Return the (X, Y) coordinate for the center point of the cell that contains the specified text.  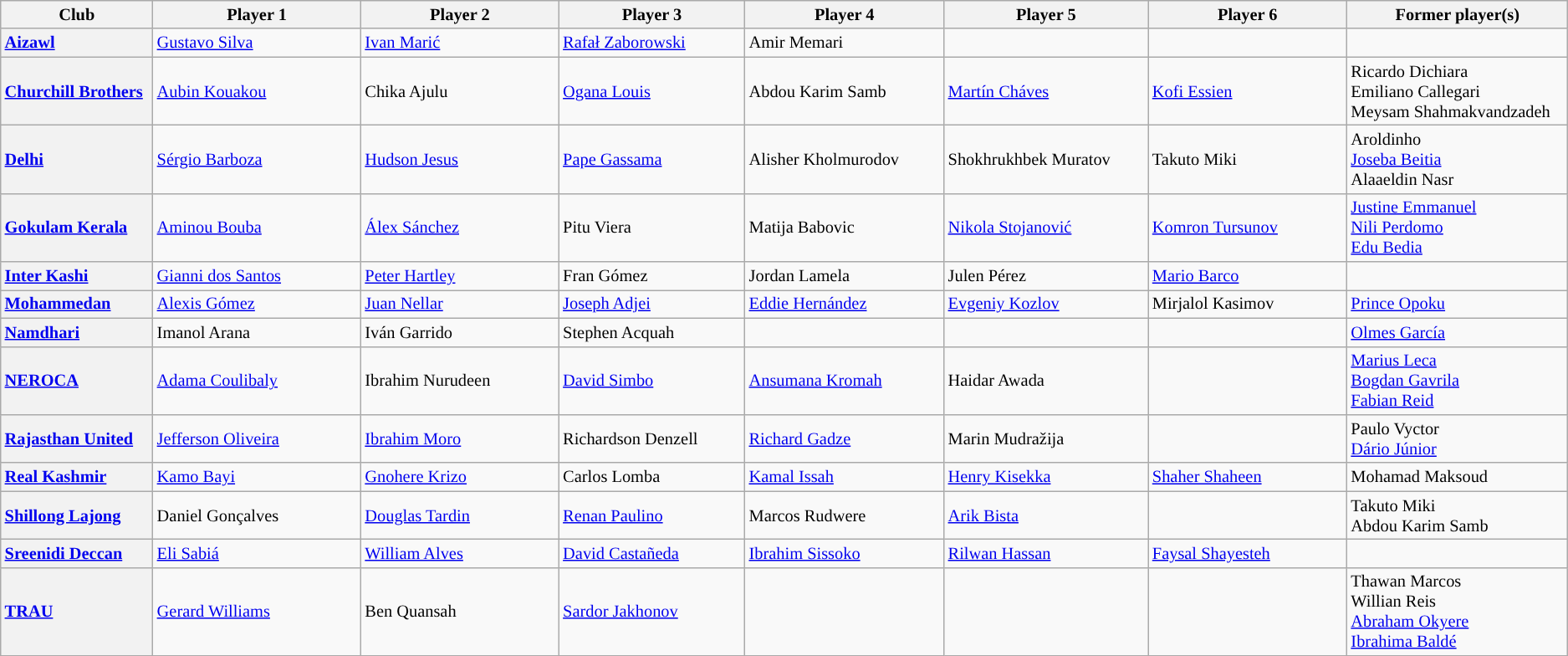
Delhi (77, 159)
Eli Sabiá (258, 553)
Kofi Essien (1248, 91)
Takuto Miki (1248, 159)
Gianni dos Santos (258, 276)
Ben Quansah (460, 612)
Former player(s) (1458, 14)
Aubin Kouakou (258, 91)
NEROCA (77, 381)
Pitu Viera (651, 228)
Kamal Issah (845, 477)
Alexis Gómez (258, 304)
Aizawl (77, 43)
Mohammedan (77, 304)
Mario Barco (1248, 276)
Peter Hartley (460, 276)
Paulo Vyctor Dário Júnior (1458, 438)
Matija Babovic (845, 228)
David Simbo (651, 381)
Sérgio Barboza (258, 159)
Prince Opoku (1458, 304)
Churchill Brothers (77, 91)
Stephen Acquah (651, 332)
Komron Tursunov (1248, 228)
Faysal Shayesteh (1248, 553)
Player 3 (651, 14)
Fran Gómez (651, 276)
Rajasthan United (77, 438)
Jordan Lamela (845, 276)
Aroldinho Joseba Beitia Alaaeldin Nasr (1458, 159)
Iván Garrido (460, 332)
Pape Gassama (651, 159)
Jefferson Oliveira (258, 438)
Nikola Stojanović (1046, 228)
Douglas Tardin (460, 515)
Ogana Louis (651, 91)
Takuto Miki Abdou Karim Samb (1458, 515)
Imanol Arana (258, 332)
Hudson Jesus (460, 159)
Real Kashmir (77, 477)
Richardson Denzell (651, 438)
Marcos Rudwere (845, 515)
Adama Coulibaly (258, 381)
Mirjalol Kasimov (1248, 304)
Evgeniy Kozlov (1046, 304)
Julen Pérez (1046, 276)
Player 2 (460, 14)
Juan Nellar (460, 304)
Player 1 (258, 14)
Sreenidi Deccan (77, 553)
Aminou Bouba (258, 228)
Player 6 (1248, 14)
William Alves (460, 553)
Marin Mudražija (1046, 438)
Ibrahim Moro (460, 438)
Kamo Bayi (258, 477)
Ricardo Dichiara Emiliano Callegari Meysam Shahmakvandzadeh (1458, 91)
Ibrahim Sissoko (845, 553)
Amir Memari (845, 43)
Shillong Lajong (77, 515)
Martín Cháves (1046, 91)
Álex Sánchez (460, 228)
Ibrahim Nurudeen (460, 381)
Olmes García (1458, 332)
Gnohere Krizo (460, 477)
Mohamad Maksoud (1458, 477)
Gerard Williams (258, 612)
Carlos Lomba (651, 477)
Shaher Shaheen (1248, 477)
Thawan Marcos Willian Reis Abraham Okyere Ibrahima Baldé (1458, 612)
Daniel Gonçalves (258, 515)
Gokulam Kerala (77, 228)
Justine Emmanuel Nili Perdomo Edu Bedia (1458, 228)
Henry Kisekka (1046, 477)
TRAU (77, 612)
Ivan Marić (460, 43)
Shokhrukhbek Muratov (1046, 159)
Rafał Zaborowski (651, 43)
Richard Gadze (845, 438)
Abdou Karim Samb (845, 91)
Haidar Awada (1046, 381)
Gustavo Silva (258, 43)
Player 4 (845, 14)
Chika Ajulu (460, 91)
Arik Bista (1046, 515)
Eddie Hernández (845, 304)
Sardor Jakhonov (651, 612)
Joseph Adjei (651, 304)
Alisher Kholmurodov (845, 159)
Inter Kashi (77, 276)
Marius Leca Bogdan Gavrila Fabian Reid (1458, 381)
David Castañeda (651, 553)
Club (77, 14)
Rilwan Hassan (1046, 553)
Player 5 (1046, 14)
Namdhari (77, 332)
Ansumana Kromah (845, 381)
Renan Paulino (651, 515)
